Detect which cell encompasses the target text, then output its (x, y) center coordinate. 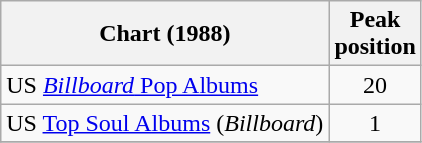
US Top Soul Albums (Billboard) (165, 123)
Peakposition (375, 34)
1 (375, 123)
20 (375, 85)
US Billboard Pop Albums (165, 85)
Chart (1988) (165, 34)
